For the text-containing cell, return its midpoint in [X, Y] coordinate format. 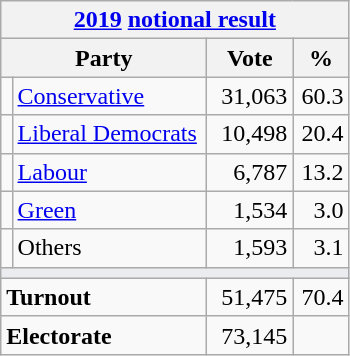
13.2 [321, 172]
6,787 [250, 172]
51,475 [250, 297]
3.0 [321, 210]
Others [110, 248]
Vote [250, 58]
2019 notional result [175, 20]
Labour [110, 172]
% [321, 58]
Green [110, 210]
73,145 [250, 335]
31,063 [250, 96]
1,593 [250, 248]
3.1 [321, 248]
Electorate [104, 335]
Conservative [110, 96]
60.3 [321, 96]
Party [104, 58]
Turnout [104, 297]
Liberal Democrats [110, 134]
70.4 [321, 297]
20.4 [321, 134]
10,498 [250, 134]
1,534 [250, 210]
